Return the (x, y) coordinate for the center point of the cell that contains the specified text.  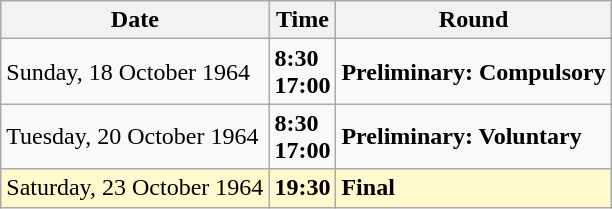
Date (135, 20)
Preliminary: Voluntary (474, 136)
Final (474, 188)
Round (474, 20)
Time (302, 20)
Preliminary: Compulsory (474, 72)
Tuesday, 20 October 1964 (135, 136)
19:30 (302, 188)
Saturday, 23 October 1964 (135, 188)
Sunday, 18 October 1964 (135, 72)
